Provide the [x, y] coordinate of the cell's center where the given text is located.  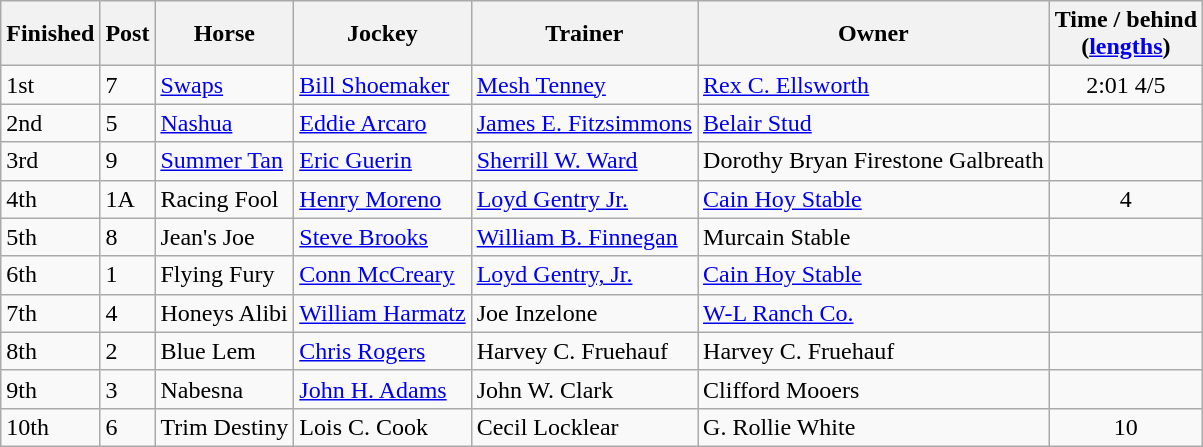
9 [128, 161]
Jean's Joe [224, 237]
Flying Fury [224, 275]
1 [128, 275]
7 [128, 85]
Honeys Alibi [224, 313]
3 [128, 389]
9th [50, 389]
W-L Ranch Co. [874, 313]
10 [1126, 427]
Mesh Tenney [584, 85]
Finished [50, 34]
Nabesna [224, 389]
7th [50, 313]
2:01 4/5 [1126, 85]
6th [50, 275]
Nashua [224, 123]
Sherrill W. Ward [584, 161]
Dorothy Bryan Firestone Galbreath [874, 161]
Time / behind (lengths) [1126, 34]
James E. Fitzsimmons [584, 123]
William B. Finnegan [584, 237]
Blue Lem [224, 351]
10th [50, 427]
Loyd Gentry Jr. [584, 199]
G. Rollie White [874, 427]
Jockey [382, 34]
1A [128, 199]
2 [128, 351]
6 [128, 427]
Clifford Mooers [874, 389]
Joe Inzelone [584, 313]
Trim Destiny [224, 427]
Eddie Arcaro [382, 123]
Chris Rogers [382, 351]
Steve Brooks [382, 237]
Owner [874, 34]
Murcain Stable [874, 237]
Cecil Locklear [584, 427]
Loyd Gentry, Jr. [584, 275]
8 [128, 237]
John W. Clark [584, 389]
Horse [224, 34]
William Harmatz [382, 313]
Rex C. Ellsworth [874, 85]
Summer Tan [224, 161]
John H. Adams [382, 389]
1st [50, 85]
Swaps [224, 85]
Henry Moreno [382, 199]
Eric Guerin [382, 161]
Lois C. Cook [382, 427]
8th [50, 351]
Conn McCreary [382, 275]
Racing Fool [224, 199]
5th [50, 237]
3rd [50, 161]
4th [50, 199]
5 [128, 123]
Bill Shoemaker [382, 85]
Post [128, 34]
Belair Stud [874, 123]
2nd [50, 123]
Trainer [584, 34]
